Provide the [x, y] coordinate of the cell's center where the given text is located.  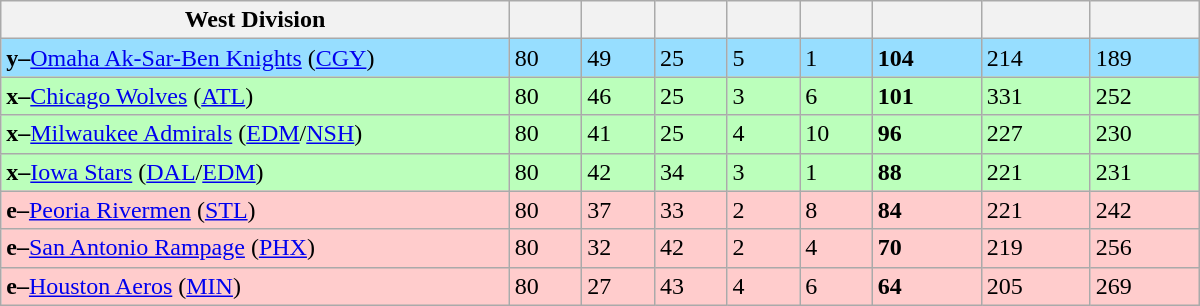
32 [618, 248]
269 [1144, 286]
y–Omaha Ak-Sar-Ben Knights (CGY) [255, 58]
252 [1144, 96]
e–Houston Aeros (MIN) [255, 286]
256 [1144, 248]
205 [1036, 286]
x–Milwaukee Admirals (EDM/NSH) [255, 134]
33 [690, 210]
219 [1036, 248]
70 [926, 248]
27 [618, 286]
41 [618, 134]
230 [1144, 134]
10 [836, 134]
331 [1036, 96]
104 [926, 58]
88 [926, 172]
242 [1144, 210]
e–Peoria Rivermen (STL) [255, 210]
34 [690, 172]
96 [926, 134]
101 [926, 96]
189 [1144, 58]
43 [690, 286]
8 [836, 210]
x–Iowa Stars (DAL/EDM) [255, 172]
231 [1144, 172]
214 [1036, 58]
49 [618, 58]
West Division [255, 20]
5 [764, 58]
227 [1036, 134]
84 [926, 210]
64 [926, 286]
37 [618, 210]
x–Chicago Wolves (ATL) [255, 96]
46 [618, 96]
e–San Antonio Rampage (PHX) [255, 248]
